Output the [x, y] coordinate of the center of the cell containing the given text.  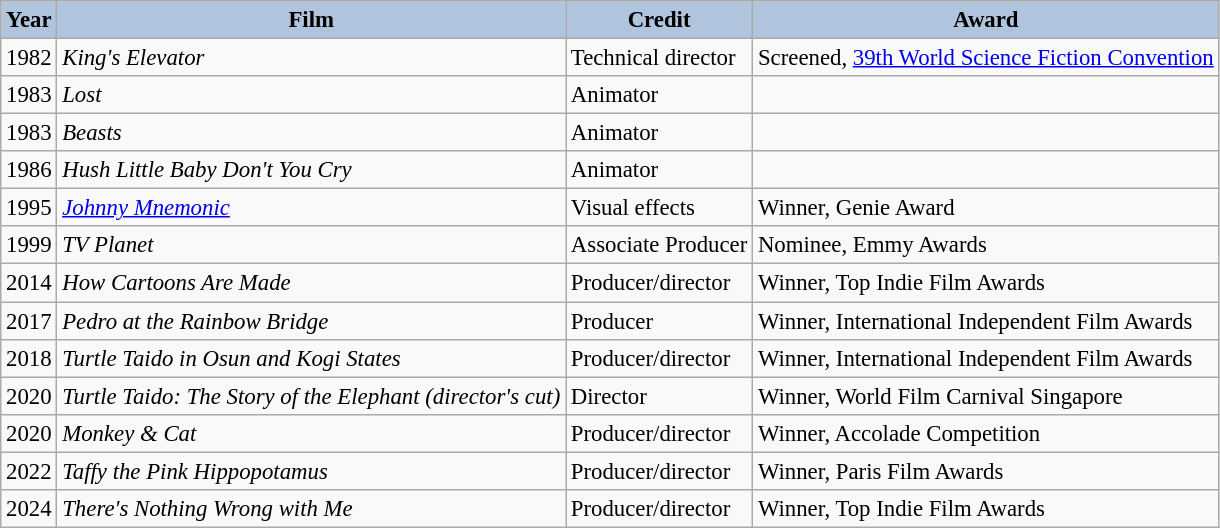
Credit [660, 20]
Johnny Mnemonic [312, 208]
Turtle Taido: The Story of the Elephant (director's cut) [312, 396]
Film [312, 20]
TV Planet [312, 245]
Year [29, 20]
Award [986, 20]
2024 [29, 509]
How Cartoons Are Made [312, 283]
Winner, Paris Film Awards [986, 471]
Hush Little Baby Don't You Cry [312, 170]
There's Nothing Wrong with Me [312, 509]
Pedro at the Rainbow Bridge [312, 321]
Associate Producer [660, 245]
Winner, Accolade Competition [986, 433]
Taffy the Pink Hippopotamus [312, 471]
Visual effects [660, 208]
Screened, 39th World Science Fiction Convention [986, 58]
Beasts [312, 133]
Turtle Taido in Osun and Kogi States [312, 358]
1982 [29, 58]
2017 [29, 321]
Winner, World Film Carnival Singapore [986, 396]
King's Elevator [312, 58]
2022 [29, 471]
Lost [312, 95]
Winner, Genie Award [986, 208]
1986 [29, 170]
Monkey & Cat [312, 433]
Technical director [660, 58]
2014 [29, 283]
Nominee, Emmy Awards [986, 245]
Producer [660, 321]
Director [660, 396]
2018 [29, 358]
1999 [29, 245]
1995 [29, 208]
